Search for the cell housing the specified text and yield its (x, y) center coordinate. 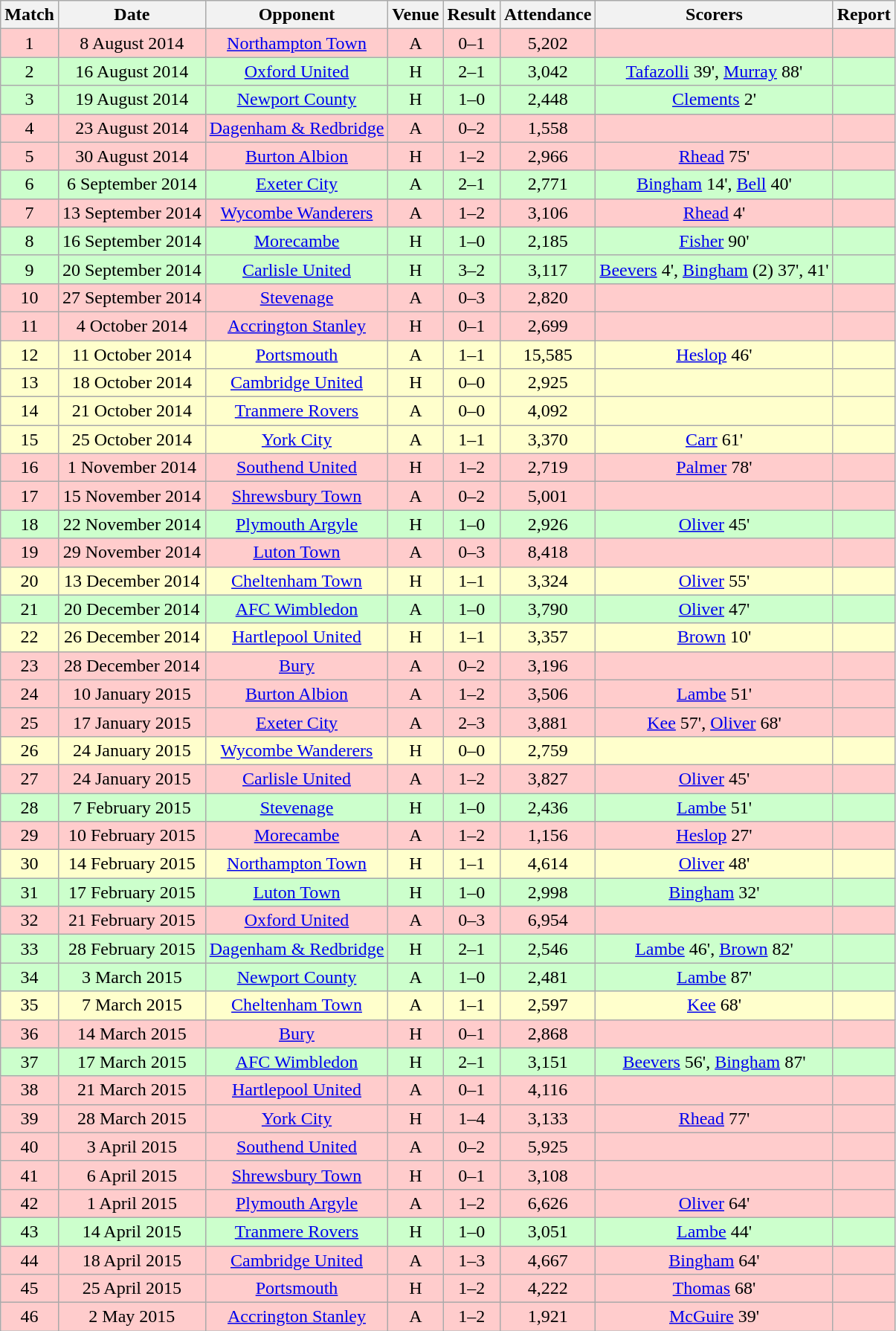
1 April 2015 (132, 1203)
27 (30, 779)
22 November 2014 (132, 524)
6,626 (547, 1203)
3–2 (471, 269)
16 August 2014 (132, 71)
20 (30, 581)
1,558 (547, 128)
3,324 (547, 581)
29 November 2014 (132, 552)
Opponent (297, 15)
42 (30, 1203)
4,092 (547, 411)
33 (30, 949)
8,418 (547, 552)
7 (30, 213)
7 March 2015 (132, 1005)
6 (30, 184)
2,597 (547, 1005)
2,436 (547, 807)
Rhead 4' (714, 213)
3,133 (547, 1118)
Kee 57', Oliver 68' (714, 722)
3,108 (547, 1175)
Lambe 44' (714, 1231)
37 (30, 1062)
2,998 (547, 892)
14 March 2015 (132, 1034)
15 November 2014 (132, 496)
3,106 (547, 213)
23 August 2014 (132, 128)
1 November 2014 (132, 468)
Match (30, 15)
Heslop 27' (714, 836)
2,481 (547, 977)
14 (30, 411)
21 (30, 609)
21 February 2015 (132, 921)
Rhead 77' (714, 1118)
28 December 2014 (132, 665)
14 February 2015 (132, 864)
35 (30, 1005)
24 (30, 694)
Lambe 46', Brown 82' (714, 949)
Lambe 87' (714, 977)
21 March 2015 (132, 1090)
Oliver 48' (714, 864)
9 (30, 269)
3,196 (547, 665)
25 April 2015 (132, 1289)
1,921 (547, 1317)
17 (30, 496)
34 (30, 977)
1–4 (471, 1118)
19 August 2014 (132, 100)
31 (30, 892)
8 (30, 241)
1,156 (547, 836)
2–3 (471, 722)
Venue (416, 15)
1–3 (471, 1260)
14 April 2015 (132, 1231)
Bingham 64' (714, 1260)
Report (864, 15)
2,868 (547, 1034)
2,719 (547, 468)
26 December 2014 (132, 637)
27 September 2014 (132, 297)
Oliver 47' (714, 609)
2,759 (547, 750)
2,925 (547, 383)
43 (30, 1231)
15 (30, 439)
21 October 2014 (132, 411)
13 December 2014 (132, 581)
6 April 2015 (132, 1175)
5,925 (547, 1147)
Bingham 14', Bell 40' (714, 184)
3,790 (547, 609)
28 (30, 807)
29 (30, 836)
Brown 10' (714, 637)
11 (30, 326)
2,926 (547, 524)
3 (30, 100)
Bingham 32' (714, 892)
Attendance (547, 15)
3,881 (547, 722)
6 September 2014 (132, 184)
3,506 (547, 694)
7 February 2015 (132, 807)
11 October 2014 (132, 355)
2,699 (547, 326)
3,042 (547, 71)
4,116 (547, 1090)
20 December 2014 (132, 609)
4,667 (547, 1260)
18 October 2014 (132, 383)
2,448 (547, 100)
10 January 2015 (132, 694)
Carr 61' (714, 439)
Oliver 55' (714, 581)
Heslop 46' (714, 355)
28 February 2015 (132, 949)
17 March 2015 (132, 1062)
Date (132, 15)
2 (30, 71)
40 (30, 1147)
39 (30, 1118)
10 February 2015 (132, 836)
Kee 68' (714, 1005)
3 March 2015 (132, 977)
17 February 2015 (132, 892)
Result (471, 15)
5 (30, 156)
26 (30, 750)
41 (30, 1175)
18 April 2015 (132, 1260)
12 (30, 355)
3,357 (547, 637)
4 October 2014 (132, 326)
38 (30, 1090)
16 (30, 468)
19 (30, 552)
1 (30, 43)
23 (30, 665)
20 September 2014 (132, 269)
2,820 (547, 297)
13 (30, 383)
Oliver 64' (714, 1203)
Beevers 56', Bingham 87' (714, 1062)
McGuire 39' (714, 1317)
Fisher 90' (714, 241)
17 January 2015 (132, 722)
36 (30, 1034)
13 September 2014 (132, 213)
3,051 (547, 1231)
Clements 2' (714, 100)
45 (30, 1289)
Tafazolli 39', Murray 88' (714, 71)
3,370 (547, 439)
2,966 (547, 156)
25 October 2014 (132, 439)
3 April 2015 (132, 1147)
3,827 (547, 779)
Rhead 75' (714, 156)
32 (30, 921)
28 March 2015 (132, 1118)
10 (30, 297)
4 (30, 128)
30 (30, 864)
Beevers 4', Bingham (2) 37', 41' (714, 269)
16 September 2014 (132, 241)
2,185 (547, 241)
25 (30, 722)
30 August 2014 (132, 156)
8 August 2014 (132, 43)
6,954 (547, 921)
2,771 (547, 184)
5,202 (547, 43)
3,117 (547, 269)
Scorers (714, 15)
18 (30, 524)
46 (30, 1317)
5,001 (547, 496)
Palmer 78' (714, 468)
22 (30, 637)
4,222 (547, 1289)
2,546 (547, 949)
2 May 2015 (132, 1317)
15,585 (547, 355)
44 (30, 1260)
Thomas 68' (714, 1289)
3,151 (547, 1062)
4,614 (547, 864)
